Extract the [X, Y] coordinate from the center of the cell holding the provided text.  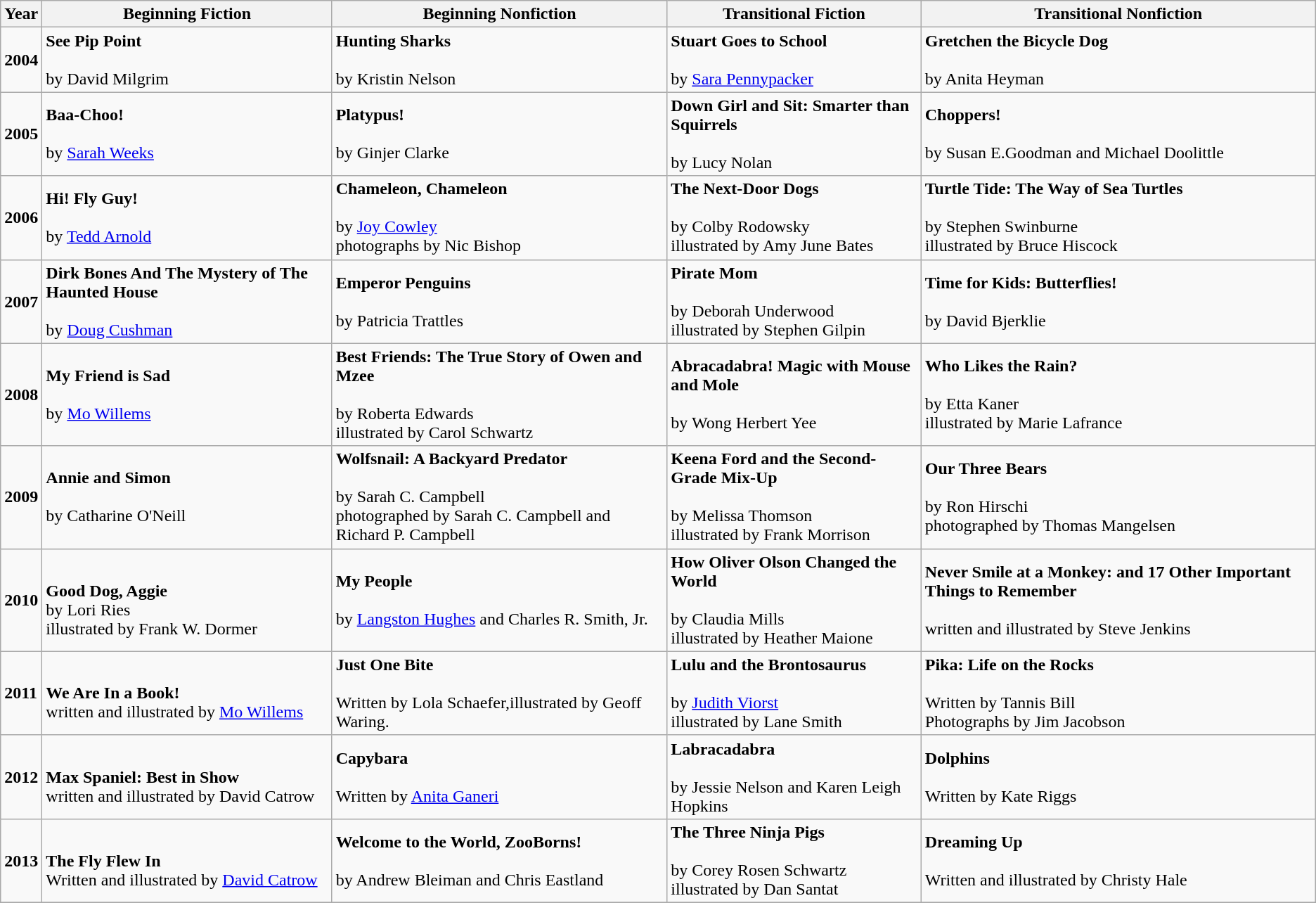
Gretchen the Bicycle Dog by Anita Heyman [1118, 60]
Labracadabra by Jessie Nelson and Karen Leigh Hopkins [794, 776]
2012 [21, 776]
Wolfsnail: A Backyard Predator by Sarah C. Campbell photographed by Sarah C. Campbell and Richard P. Campbell [499, 497]
Beginning Nonfiction [499, 14]
Platypus! by Ginjer Clarke [499, 134]
Emperor Penguins by Patricia Trattles [499, 301]
Stuart Goes to School by Sara Pennypacker [794, 60]
Transitional Fiction [794, 14]
We Are In a Book! written and illustrated by Mo Willems [187, 693]
2010 [21, 600]
Hi! Fly Guy! by Tedd Arnold [187, 218]
2009 [21, 497]
2011 [21, 693]
2006 [21, 218]
Time for Kids: Butterflies! by David Bjerklie [1118, 301]
Pika: Life on the RocksWritten by Tannis Bill Photographs by Jim Jacobson [1118, 693]
DolphinsWritten by Kate Riggs [1118, 776]
Choppers! by Susan E.Goodman and Michael Doolittle [1118, 134]
My Peopleby Langston Hughes and Charles R. Smith, Jr. [499, 600]
Hunting Sharks by Kristin Nelson [499, 60]
Abracadabra! Magic with Mouse and Mole by Wong Herbert Yee [794, 395]
Pirate Mom by Deborah Underwood illustrated by Stephen Gilpin [794, 301]
The Three Ninja Pigs by Corey Rosen Schwartz illustrated by Dan Santat [794, 861]
2013 [21, 861]
2007 [21, 301]
2005 [21, 134]
My Friend is Sad by Mo Willems [187, 395]
Turtle Tide: The Way of Sea Turtles by Stephen Swinburne illustrated by Bruce Hiscock [1118, 218]
Beginning Fiction [187, 14]
2004 [21, 60]
Who Likes the Rain? by Etta Kaner illustrated by Marie Lafrance [1118, 395]
The Fly Flew In Written and illustrated by David Catrow [187, 861]
Transitional Nonfiction [1118, 14]
See Pip Point by David Milgrim [187, 60]
Year [21, 14]
Dreaming UpWritten and illustrated by Christy Hale [1118, 861]
Welcome to the World, ZooBorns!by Andrew Bleiman and Chris Eastland [499, 861]
Keena Ford and the Second-Grade Mix-Up by Melissa Thomson illustrated by Frank Morrison [794, 497]
Just One BiteWritten by Lola Schaefer,illustrated by Geoff Waring. [499, 693]
CapybaraWritten by Anita Ganeri [499, 776]
2008 [21, 395]
Never Smile at a Monkey: and 17 Other Important Things to Rememberwritten and illustrated by Steve Jenkins [1118, 600]
Our Three Bears by Ron Hirschi photographed by Thomas Mangelsen [1118, 497]
The Next-Door Dogs by Colby Rodowsky illustrated by Amy June Bates [794, 218]
Down Girl and Sit: Smarter than Squirrels by Lucy Nolan [794, 134]
Lulu and the Brontosaurus by Judith Viorst illustrated by Lane Smith [794, 693]
Max Spaniel: Best in Show written and illustrated by David Catrow [187, 776]
Annie and Simon by Catharine O'Neill [187, 497]
Baa-Choo! by Sarah Weeks [187, 134]
Good Dog, Aggie by Lori Ries illustrated by Frank W. Dormer [187, 600]
Dirk Bones And The Mystery of The Haunted House by Doug Cushman [187, 301]
Best Friends: The True Story of Owen and Mzee by Roberta Edwards illustrated by Carol Schwartz [499, 395]
How Oliver Olson Changed the World by Claudia Mills illustrated by Heather Maione [794, 600]
Chameleon, Chameleon by Joy Cowley photographs by Nic Bishop [499, 218]
